Provide the (x, y) coordinate of the cell's center where the given text is located.  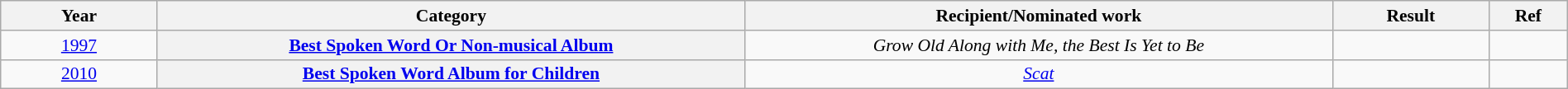
Best Spoken Word Album for Children (451, 74)
Best Spoken Word Or Non-musical Album (451, 45)
Scat (1039, 74)
1997 (79, 45)
Result (1411, 16)
Year (79, 16)
2010 (79, 74)
Grow Old Along with Me, the Best Is Yet to Be (1039, 45)
Ref (1528, 16)
Recipient/Nominated work (1039, 16)
Category (451, 16)
